Detect which cell encompasses the target text, then output its (X, Y) center coordinate. 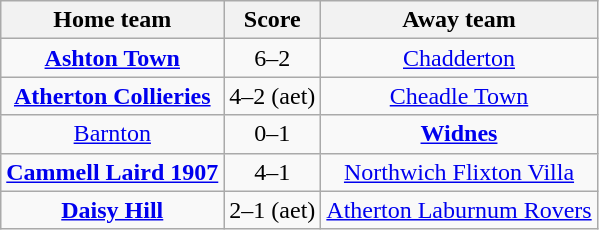
Atherton Collieries (112, 96)
6–2 (272, 58)
Cheadle Town (459, 96)
Home team (112, 20)
Widnes (459, 134)
4–2 (aet) (272, 96)
Ashton Town (112, 58)
4–1 (272, 172)
2–1 (aet) (272, 210)
Chadderton (459, 58)
Score (272, 20)
0–1 (272, 134)
Barnton (112, 134)
Away team (459, 20)
Cammell Laird 1907 (112, 172)
Daisy Hill (112, 210)
Northwich Flixton Villa (459, 172)
Atherton Laburnum Rovers (459, 210)
